Locate the cell with the specified text and output its (X, Y) center coordinate. 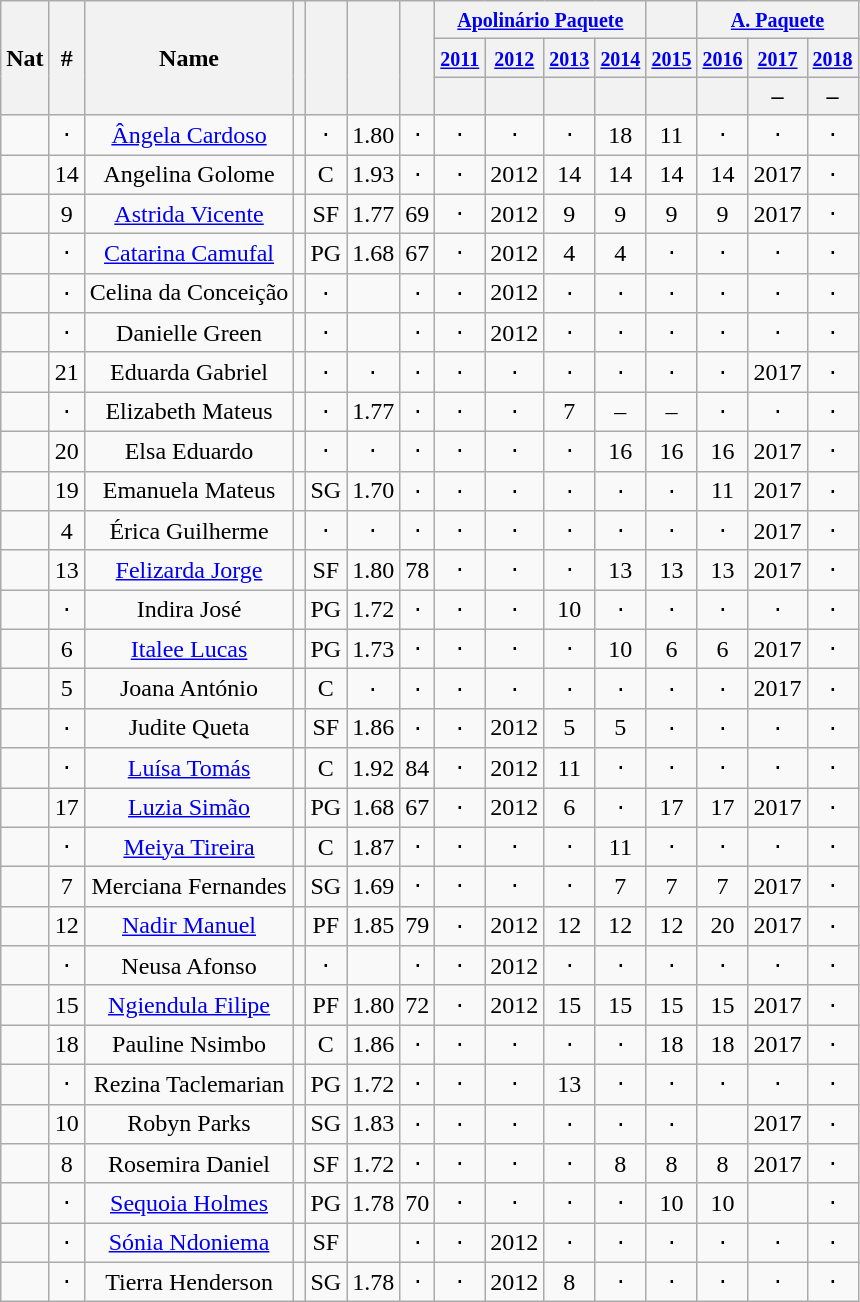
Angelina Golome (189, 174)
Sequoia Holmes (189, 1203)
Robyn Parks (189, 1124)
1.92 (374, 768)
Celina da Conceição (189, 293)
Neusa Afonso (189, 966)
84 (418, 768)
A. Paquete (778, 20)
1.87 (374, 847)
Italee Lucas (189, 649)
2018 (832, 58)
Merciana Fernandes (189, 887)
Tierra Henderson (189, 1282)
1.85 (374, 926)
Catarina Camufal (189, 254)
2014 (620, 58)
1.73 (374, 649)
Nadir Manuel (189, 926)
Apolinário Paquete (540, 20)
Danielle Green (189, 333)
Ngiendula Filipe (189, 1005)
1.83 (374, 1124)
Sónia Ndoniema (189, 1243)
19 (66, 491)
2013 (570, 58)
Ângela Cardoso (189, 135)
Érica Guilherme (189, 531)
Luísa Tomás (189, 768)
Meiya Tireira (189, 847)
Eduarda Gabriel (189, 372)
Judite Queta (189, 728)
21 (66, 372)
Emanuela Mateus (189, 491)
Nat (25, 58)
Rezina Taclemarian (189, 1084)
Indira José (189, 610)
70 (418, 1203)
Felizarda Jorge (189, 570)
Rosemira Daniel (189, 1164)
Luzia Simão (189, 808)
Elsa Eduardo (189, 451)
1.69 (374, 887)
1.70 (374, 491)
Name (189, 58)
Astrida Vicente (189, 214)
2016 (722, 58)
72 (418, 1005)
1.93 (374, 174)
2015 (672, 58)
# (66, 58)
78 (418, 570)
Elizabeth Mateus (189, 412)
2011 (460, 58)
69 (418, 214)
Joana António (189, 689)
Pauline Nsimbo (189, 1045)
79 (418, 926)
